Return the (x, y) coordinate for the center point of the cell that contains the specified text.  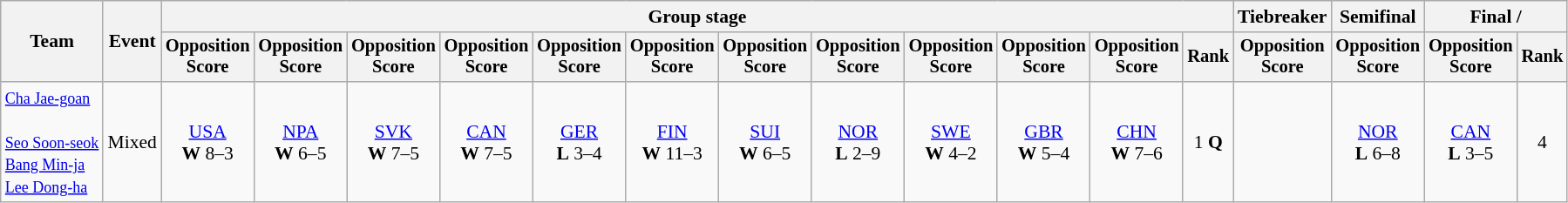
NOR L 2–9 (858, 142)
SUI W 6–5 (765, 142)
CAN L 3–5 (1471, 142)
FIN W 11–3 (673, 142)
Mixed (132, 142)
GBR W 5–4 (1044, 142)
CHN W 7–6 (1137, 142)
4 (1543, 142)
Tiebreaker (1282, 17)
SVK W 7–5 (394, 142)
Group stage (697, 17)
Final / (1496, 17)
SWE W 4–2 (952, 142)
1 Q (1208, 142)
CAN W 7–5 (486, 142)
Semifinal (1377, 17)
USA W 8–3 (207, 142)
Event (132, 42)
GER L 3–4 (579, 142)
NOR L 6–8 (1377, 142)
NPA W 6–5 (300, 142)
Cha Jae-goanSeo Soon-seokBang Min-jaLee Dong-ha (52, 142)
Team (52, 42)
